Scan for the cell matching the given text and deliver its (X, Y) coordinate at center. 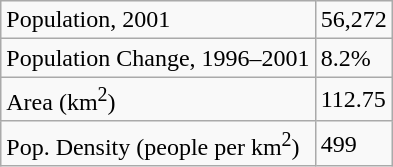
Pop. Density (people per km2) (158, 144)
Population Change, 1996–2001 (158, 58)
56,272 (354, 20)
Population, 2001 (158, 20)
112.75 (354, 100)
499 (354, 144)
8.2% (354, 58)
Area (km2) (158, 100)
